Scan for the cell matching the given text and deliver its (x, y) coordinate at center. 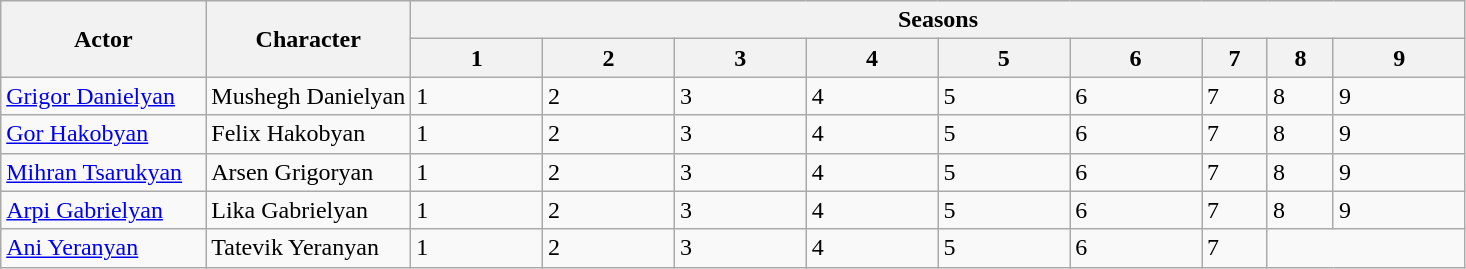
Character (308, 39)
Mushegh Danielyan (308, 96)
Lika Gabrielyan (308, 210)
Felix Hakobyan (308, 134)
Mihran Tsarukyan (104, 172)
Tatevik Yeranyan (308, 248)
Grigor Danielyan (104, 96)
Gor Hakobyan (104, 134)
Arpi Gabrielyan (104, 210)
Actor (104, 39)
Seasons (938, 20)
Arsen Grigoryan (308, 172)
Ani Yeranyan (104, 248)
